From the cell containing the given text, extract its center point as (x, y) coordinate. 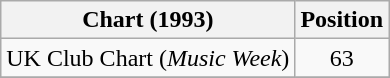
63 (342, 58)
UK Club Chart (Music Week) (148, 58)
Chart (1993) (148, 20)
Position (342, 20)
